Identify which cell holds the provided text, then report its [X, Y] central coordinate. 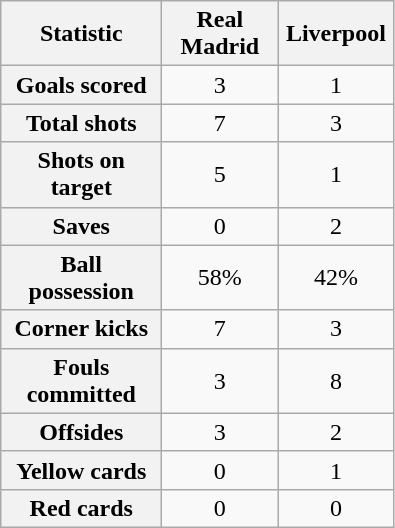
Liverpool [336, 34]
Total shots [82, 123]
Real Madrid [220, 34]
Yellow cards [82, 470]
Red cards [82, 508]
Corner kicks [82, 329]
Offsides [82, 432]
Statistic [82, 34]
Fouls committed [82, 380]
42% [336, 278]
Saves [82, 226]
Ball possession [82, 278]
58% [220, 278]
5 [220, 174]
Goals scored [82, 85]
Shots on target [82, 174]
8 [336, 380]
